For the text-containing cell, return its midpoint in [X, Y] coordinate format. 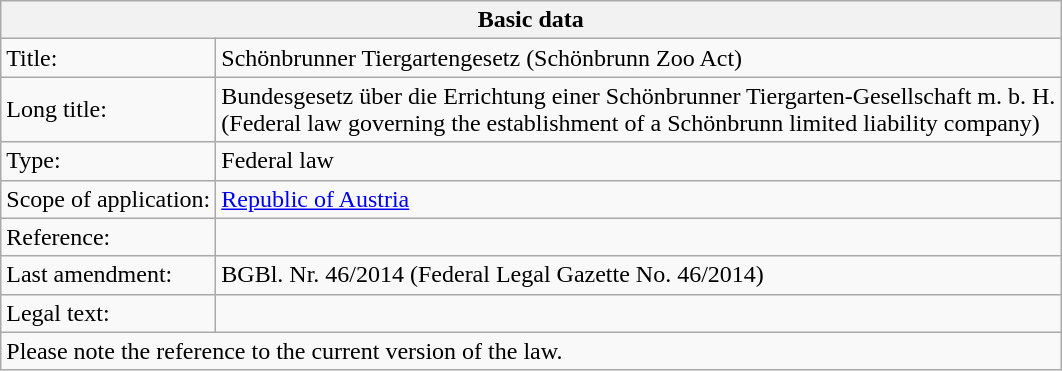
Reference: [108, 237]
Scope of application: [108, 199]
Please note the reference to the current version of the law. [531, 351]
Schönbrunner Tiergartengesetz (Schönbrunn Zoo Act) [638, 58]
Legal text: [108, 313]
Federal law [638, 161]
Long title: [108, 110]
Republic of Austria [638, 199]
Last amendment: [108, 275]
Type: [108, 161]
BGBl. Nr. 46/2014 (Federal Legal Gazette No. 46/2014) [638, 275]
Title: [108, 58]
Basic data [531, 20]
